Find where the given text appears and provide that cell's center as (X, Y) coordinate. 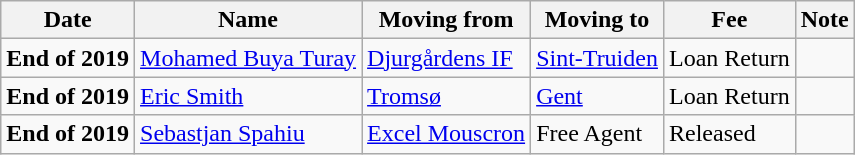
Fee (729, 20)
Gent (598, 96)
Djurgårdens IF (446, 58)
Sint-Truiden (598, 58)
Released (729, 134)
Mohamed Buya Turay (248, 58)
Eric Smith (248, 96)
Free Agent (598, 134)
Excel Mouscron (446, 134)
Date (68, 20)
Tromsø (446, 96)
Moving from (446, 20)
Note (824, 20)
Moving to (598, 20)
Sebastjan Spahiu (248, 134)
Name (248, 20)
